Pinpoint the cell where the given text exists, returning its (x, y) midpoint coordinate. 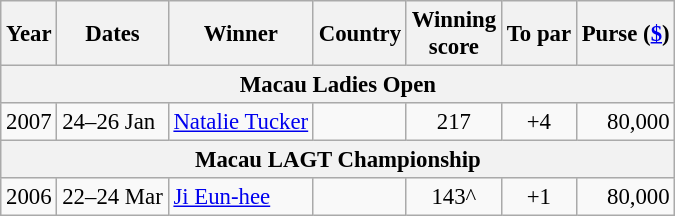
Macau LAGT Championship (338, 160)
Winner (240, 34)
Purse ($) (626, 34)
+1 (538, 197)
24–26 Jan (112, 122)
143^ (454, 197)
To par (538, 34)
2007 (29, 122)
22–24 Mar (112, 197)
Macau Ladies Open (338, 85)
Dates (112, 34)
Winningscore (454, 34)
Year (29, 34)
Ji Eun-hee (240, 197)
+4 (538, 122)
217 (454, 122)
2006 (29, 197)
Country (360, 34)
Natalie Tucker (240, 122)
